Capture the cell that displays the provided text and extract its [x, y] central coordinate. 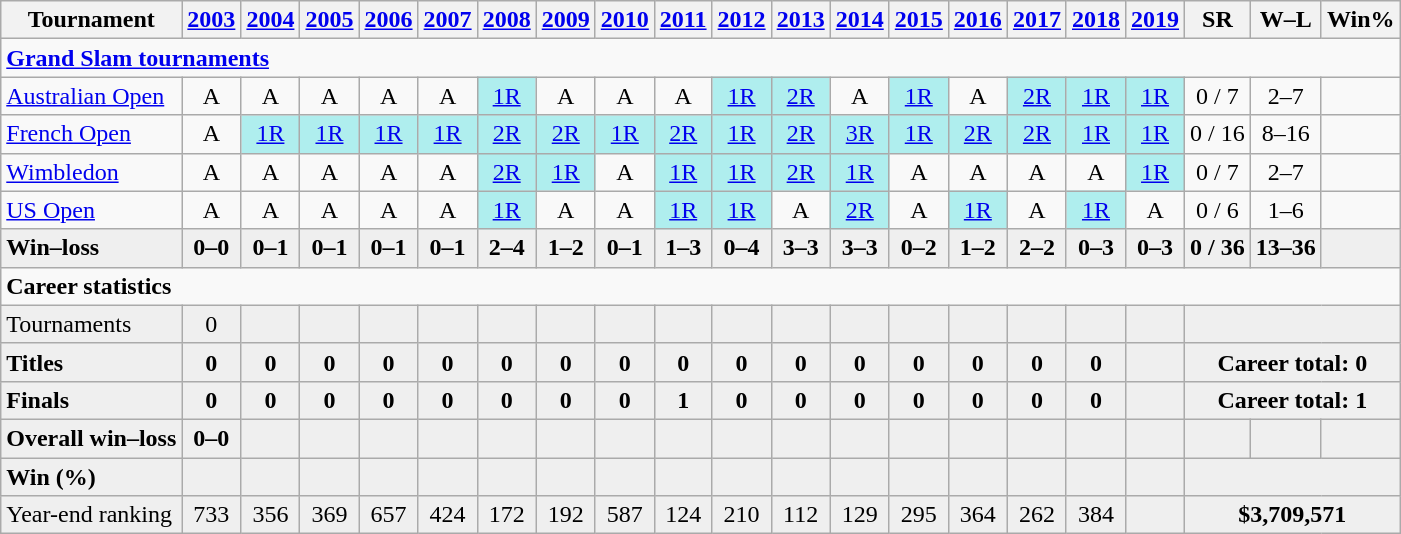
13–36 [1286, 248]
2015 [918, 20]
US Open [92, 210]
$3,709,571 [1292, 515]
Grand Slam tournaments [700, 58]
2017 [1036, 20]
112 [800, 515]
2013 [800, 20]
2010 [624, 20]
2008 [506, 20]
Career total: 0 [1292, 362]
0 / 36 [1218, 248]
2012 [742, 20]
Titles [92, 362]
356 [270, 515]
Wimbledon [92, 172]
364 [978, 515]
0 / 16 [1218, 134]
369 [330, 515]
Career statistics [700, 286]
Win (%) [92, 477]
1–6 [1286, 210]
Finals [92, 400]
733 [212, 515]
262 [1036, 515]
2007 [448, 20]
1–3 [683, 248]
Win–loss [92, 248]
587 [624, 515]
384 [1096, 515]
0 / 6 [1218, 210]
657 [388, 515]
424 [448, 515]
0–4 [742, 248]
0–2 [918, 248]
2005 [330, 20]
Tournament [92, 20]
3R [860, 134]
French Open [92, 134]
2009 [566, 20]
2019 [1156, 20]
2003 [212, 20]
8–16 [1286, 134]
2–2 [1036, 248]
Australian Open [92, 96]
129 [860, 515]
2016 [978, 20]
Career total: 1 [1292, 400]
SR [1218, 20]
Win% [1360, 20]
124 [683, 515]
2018 [1096, 20]
2011 [683, 20]
1 [683, 400]
W–L [1286, 20]
2004 [270, 20]
Tournaments [92, 324]
192 [566, 515]
Overall win–loss [92, 438]
2–4 [506, 248]
172 [506, 515]
2014 [860, 20]
Year-end ranking [92, 515]
2006 [388, 20]
210 [742, 515]
295 [918, 515]
